Search for the cell housing the specified text and yield its (X, Y) center coordinate. 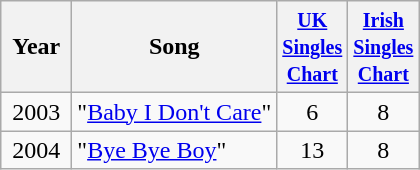
13 (312, 150)
"Bye Bye Boy" (174, 150)
Song (174, 47)
Year (36, 47)
2004 (36, 150)
2003 (36, 112)
6 (312, 112)
UK Singles Chart (312, 47)
"Baby I Don't Care" (174, 112)
Irish Singles Chart (384, 47)
